Output the (X, Y) coordinate of the center of the cell containing the given text.  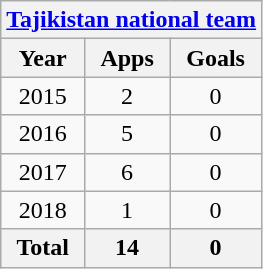
1 (128, 210)
14 (128, 248)
Tajikistan national team (132, 20)
2 (128, 96)
Apps (128, 58)
2017 (43, 172)
Year (43, 58)
5 (128, 134)
2015 (43, 96)
2016 (43, 134)
Total (43, 248)
2018 (43, 210)
Goals (216, 58)
6 (128, 172)
